Pinpoint the cell where the given text exists, returning its [x, y] midpoint coordinate. 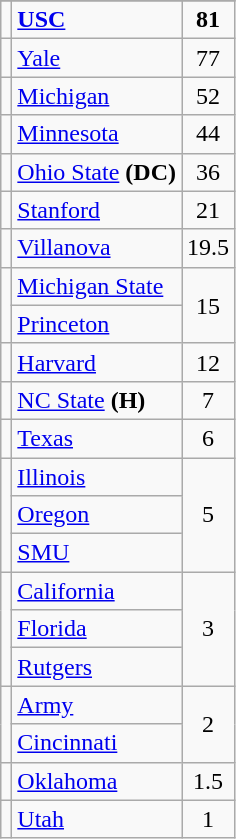
Oklahoma [97, 781]
Army [97, 705]
7 [208, 400]
6 [208, 438]
2 [208, 724]
Minnesota [97, 134]
1 [208, 819]
21 [208, 210]
SMU [97, 553]
44 [208, 134]
5 [208, 515]
Cincinnati [97, 743]
15 [208, 305]
Michigan State [97, 286]
California [97, 591]
Texas [97, 438]
Harvard [97, 362]
Princeton [97, 324]
36 [208, 172]
Michigan [97, 96]
1.5 [208, 781]
77 [208, 58]
Oregon [97, 515]
19.5 [208, 248]
Stanford [97, 210]
NC State (H) [97, 400]
81 [208, 20]
Ohio State (DC) [97, 172]
Villanova [97, 248]
Illinois [97, 477]
52 [208, 96]
USC [97, 20]
Yale [97, 58]
12 [208, 362]
Utah [97, 819]
Rutgers [97, 667]
3 [208, 629]
Florida [97, 629]
